Find where the given text appears and provide that cell's center as (X, Y) coordinate. 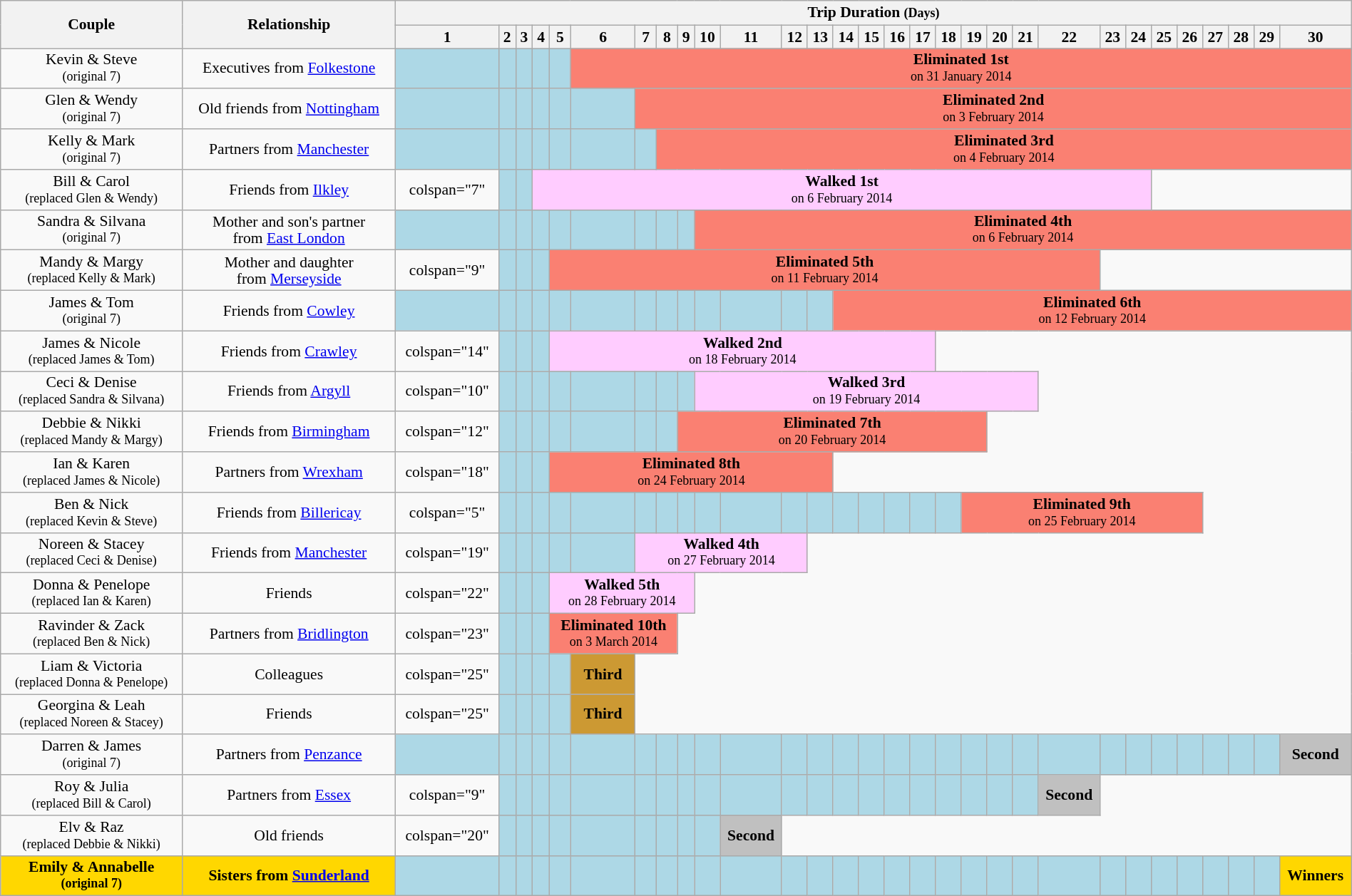
colspan="7" (448, 190)
14 (846, 37)
6 (603, 37)
2 (507, 37)
Walked 5thon 28 February 2014 (622, 593)
25 (1164, 37)
Friends from Birmingham (290, 432)
Partners from Manchester (290, 150)
Georgina & Leah(replaced Noreen & Stacey) (91, 714)
Partners from Penzance (290, 756)
23 (1112, 37)
Trip Duration (Days) (874, 13)
colspan="20" (448, 835)
13 (820, 37)
Partners from Essex (290, 795)
30 (1315, 37)
Kevin & Steve(original 7) (91, 68)
Elv & Raz(replaced Debbie & Nikki) (91, 835)
11 (751, 37)
16 (897, 37)
James & Nicole(replaced James & Tom) (91, 351)
Mother and son's partnerfrom East London (290, 230)
Bill & Carol(replaced Glen & Wendy) (91, 190)
Noreen & Stacey(replaced Ceci & Denise) (91, 553)
colspan="22" (448, 593)
Partners from Bridlington (290, 634)
19 (974, 37)
4 (541, 37)
Donna & Penelope(replaced Ian & Karen) (91, 593)
5 (560, 37)
Friends from Ilkley (290, 190)
Roy & Julia(replaced Bill & Carol) (91, 795)
Kelly & Mark(original 7) (91, 150)
18 (948, 37)
Ravinder & Zack(replaced Ben & Nick) (91, 634)
Friends from Billericay (290, 513)
Old friends (290, 835)
Friends from Cowley (290, 311)
24 (1138, 37)
Mother and daughterfrom Merseyside (290, 271)
Liam & Victoria(replaced Donna & Penelope) (91, 674)
colspan="12" (448, 432)
10 (707, 37)
15 (871, 37)
7 (646, 37)
Glen & Wendy(original 7) (91, 110)
1 (448, 37)
Couple (91, 24)
colspan="5" (448, 513)
Eliminated 10thon 3 March 2014 (614, 634)
Mandy & Margy(replaced Kelly & Mark) (91, 271)
22 (1069, 37)
Friends from Crawley (290, 351)
Debbie & Nikki(replaced Mandy & Margy) (91, 432)
Eliminated 7thon 20 February 2014 (832, 432)
12 (794, 37)
9 (686, 37)
Sisters from Sunderland (290, 875)
colspan="18" (448, 472)
27 (1215, 37)
Eliminated 5thon 11 February 2014 (825, 271)
James & Tom(original 7) (91, 311)
Ben & Nick(replaced Kevin & Steve) (91, 513)
20 (1000, 37)
28 (1241, 37)
Walked 4thon 27 February 2014 (722, 553)
colspan="10" (448, 392)
Ceci & Denise(replaced Sandra & Silvana) (91, 392)
Emily & Annabelle(original 7) (91, 875)
3 (524, 37)
colspan="14" (448, 351)
Sandra & Silvana(original 7) (91, 230)
Walked 2ndon 18 February 2014 (743, 351)
Eliminated 3rdon 4 February 2014 (1004, 150)
Old friends from Nottingham (290, 110)
colspan="19" (448, 553)
Relationship (290, 24)
Eliminated 6thon 12 February 2014 (1092, 311)
17 (923, 37)
Eliminated 8thon 24 February 2014 (692, 472)
Friends from Argyll (290, 392)
Executives from Folkestone (290, 68)
26 (1189, 37)
Eliminated 9thon 25 February 2014 (1082, 513)
Eliminated 1ston 31 January 2014 (961, 68)
Partners from Wrexham (290, 472)
Eliminated 4thon 6 February 2014 (1023, 230)
Friends from Manchester (290, 553)
8 (667, 37)
colspan="23" (448, 634)
Darren & James(original 7) (91, 756)
Winners (1315, 875)
Ian & Karen(replaced James & Nicole) (91, 472)
29 (1266, 37)
Eliminated 2ndon 3 February 2014 (993, 110)
Colleagues (290, 674)
Walked 3rdon 19 February 2014 (866, 392)
Walked 1ston 6 February 2014 (841, 190)
21 (1025, 37)
